Provide the [X, Y] coordinate of the cell's center where the given text is located.  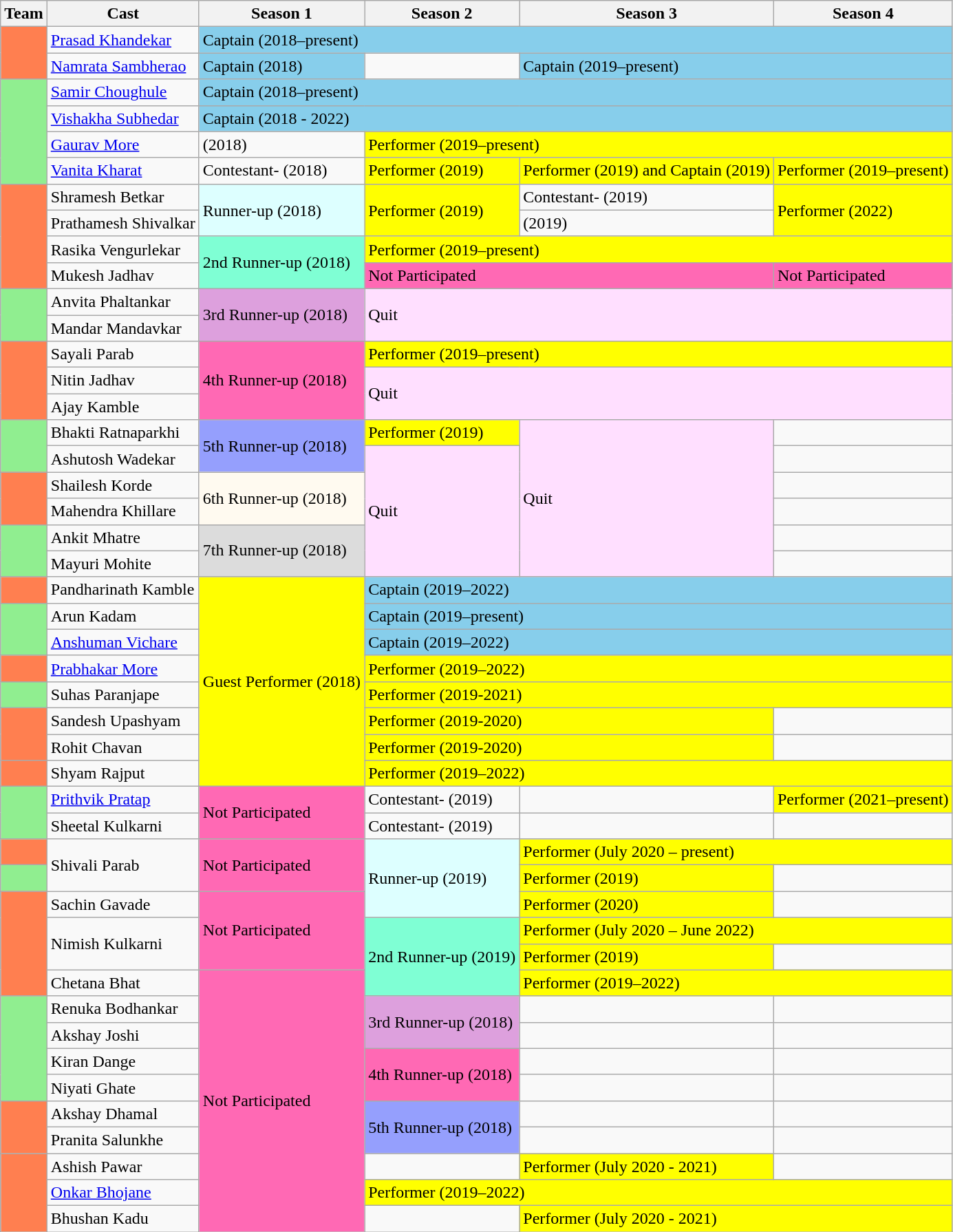
Captain (2018) [281, 66]
Shailesh Korde [122, 485]
Performer (July 2020 – June 2022) [736, 931]
Pranita Salunkhe [122, 1140]
(2019) [647, 223]
Prathamesh Shivalkar [122, 223]
Ashutosh Wadekar [122, 459]
Performer (2019-2021) [658, 694]
2nd Runner-up (2018) [281, 262]
Ankit Mhatre [122, 538]
Performer (2020) [647, 904]
Captain (2018 - 2022) [575, 118]
Mayuri Mohite [122, 564]
Season 2 [442, 14]
Runner-up (2019) [442, 878]
Nimish Kulkarni [122, 944]
2nd Runner-up (2019) [442, 957]
Cast [122, 14]
Pandharinath Kamble [122, 590]
Anvita Phaltankar [122, 301]
Gaurav More [122, 145]
Sheetal Kulkarni [122, 826]
Onkar Bhojane [122, 1193]
Bhushan Kadu [122, 1219]
Renuka Bodhankar [122, 1009]
Samir Choughule [122, 92]
Shramesh Betkar [122, 197]
Shivali Parab [122, 865]
Season 1 [281, 14]
Runner-up (2018) [281, 210]
Prabhakar More [122, 668]
Mandar Mandavkar [122, 328]
Performer (2022) [863, 210]
7th Runner-up (2018) [281, 551]
Akshay Dhamal [122, 1114]
Performer (July 2020 – present) [736, 852]
Sayali Parab [122, 354]
Namrata Sambherao [122, 66]
Sandesh Upashyam [122, 721]
Sachin Gavade [122, 904]
Akshay Joshi [122, 1035]
Rohit Chavan [122, 747]
Anshuman Vichare [122, 642]
Performer (2019) and Captain (2019) [647, 171]
Prasad Khandekar [122, 40]
Bhakti Ratnaparkhi [122, 433]
Rasika Vengurlekar [122, 249]
Ashish Pawar [122, 1167]
Mahendra Khillare [122, 511]
Vanita Kharat [122, 171]
Nitin Jadhav [122, 381]
Contestant- (2018) [281, 171]
Ajay Kamble [122, 407]
Shyam Rajput [122, 774]
Suhas Paranjape [122, 694]
Niyati Ghate [122, 1087]
Performer (2021–present) [863, 800]
Arun Kadam [122, 616]
Vishakha Subhedar [122, 118]
Mukesh Jadhav [122, 275]
6th Runner-up (2018) [281, 498]
Kiran Dange [122, 1061]
Season 4 [863, 14]
Chetana Bhat [122, 983]
Team [24, 14]
Guest Performer (2018) [281, 681]
(2018) [281, 145]
Season 3 [647, 14]
Prithvik Pratap [122, 800]
